Extract the (X, Y) coordinate from the center of the cell holding the provided text.  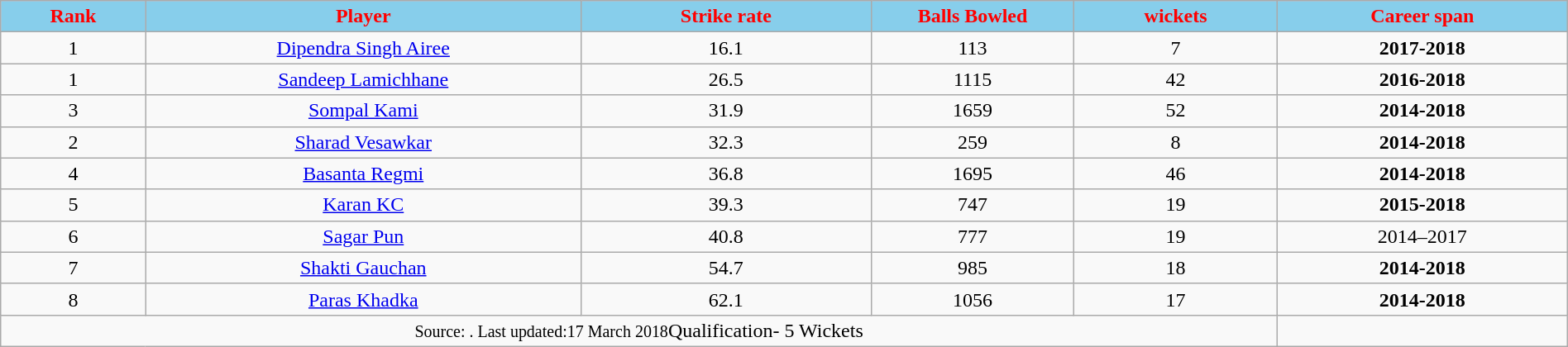
wickets (1176, 17)
Shakti Gauchan (363, 268)
Strike rate (726, 17)
2014–2017 (1422, 236)
40.8 (726, 236)
1659 (973, 111)
Career span (1422, 17)
Paras Khadka (363, 299)
17 (1176, 299)
777 (973, 236)
5 (73, 205)
42 (1176, 79)
52 (1176, 111)
18 (1176, 268)
Rank (73, 17)
Dipendra Singh Airee (363, 48)
54.7 (726, 268)
Sagar Pun (363, 236)
31.9 (726, 111)
Sandeep Lamichhane (363, 79)
36.8 (726, 173)
2 (73, 142)
Karan KC (363, 205)
39.3 (726, 205)
747 (973, 205)
6 (73, 236)
62.1 (726, 299)
2015-2018 (1422, 205)
46 (1176, 173)
1056 (973, 299)
16.1 (726, 48)
32.3 (726, 142)
113 (973, 48)
1115 (973, 79)
Player (363, 17)
4 (73, 173)
26.5 (726, 79)
2017-2018 (1422, 48)
Source: . Last updated:17 March 2018Qualification- 5 Wickets (639, 330)
Sompal Kami (363, 111)
985 (973, 268)
259 (973, 142)
Balls Bowled (973, 17)
1695 (973, 173)
Sharad Vesawkar (363, 142)
Basanta Regmi (363, 173)
3 (73, 111)
2016-2018 (1422, 79)
